Scan for the cell matching the given text and deliver its [X, Y] coordinate at center. 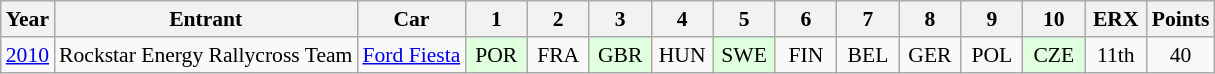
FRA [558, 55]
7 [868, 19]
Points [1181, 19]
SWE [744, 55]
2010 [28, 55]
9 [992, 19]
GBR [620, 55]
BEL [868, 55]
8 [930, 19]
POL [992, 55]
POR [496, 55]
HUN [682, 55]
4 [682, 19]
Entrant [206, 19]
Rockstar Energy Rallycross Team [206, 55]
10 [1054, 19]
11th [1116, 55]
2 [558, 19]
Year [28, 19]
FIN [806, 55]
ERX [1116, 19]
CZE [1054, 55]
Ford Fiesta [411, 55]
40 [1181, 55]
3 [620, 19]
6 [806, 19]
1 [496, 19]
GER [930, 55]
Car [411, 19]
5 [744, 19]
